Find where the given text appears and provide that cell's center as (X, Y) coordinate. 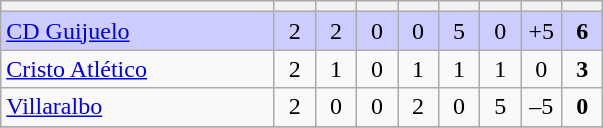
–5 (542, 107)
+5 (542, 31)
Villaralbo (138, 107)
CD Guijuelo (138, 31)
6 (582, 31)
3 (582, 69)
Cristo Atlético (138, 69)
